Capture the cell that displays the provided text and extract its [x, y] central coordinate. 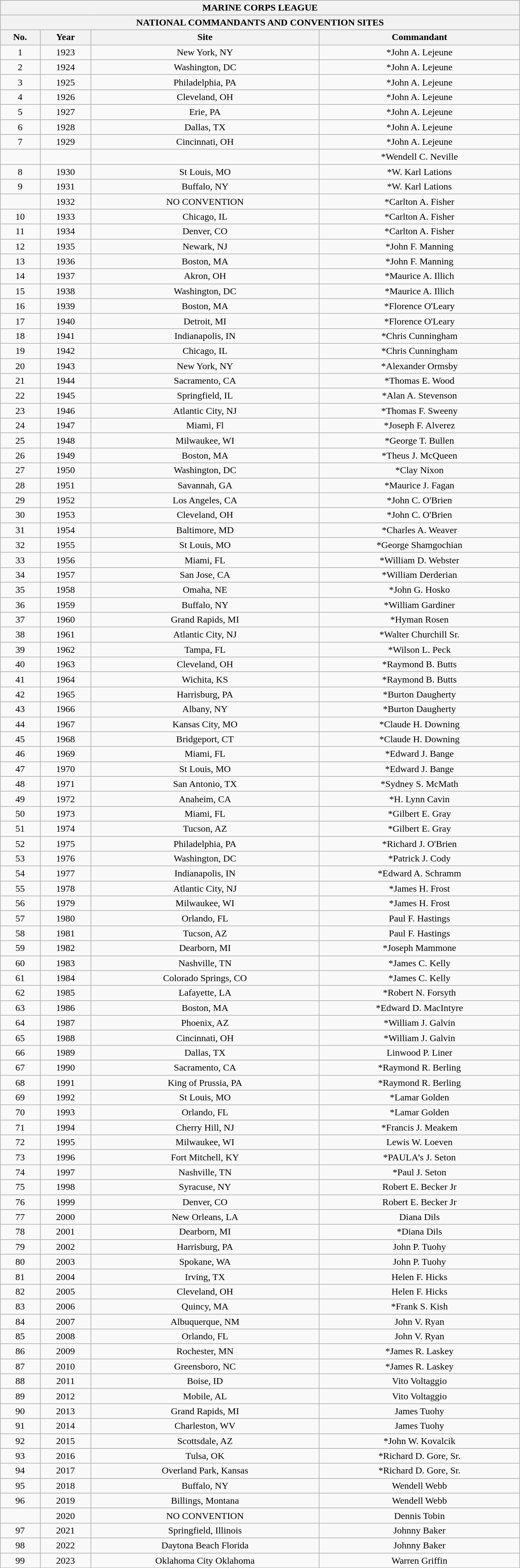
2002 [65, 1247]
*Wendell C. Neville [419, 157]
New Orleans, LA [205, 1217]
63 [20, 1008]
Irving, TX [205, 1277]
Fort Mitchell, KY [205, 1157]
1931 [65, 187]
Syracuse, NY [205, 1187]
2000 [65, 1217]
1963 [65, 665]
*Paul J. Seton [419, 1172]
82 [20, 1291]
1942 [65, 351]
Savannah, GA [205, 485]
1997 [65, 1172]
9 [20, 187]
Los Angeles, CA [205, 500]
Diana Dils [419, 1217]
2020 [65, 1515]
13 [20, 261]
1926 [65, 97]
83 [20, 1306]
57 [20, 918]
90 [20, 1411]
Year [65, 37]
28 [20, 485]
*Wilson L. Peck [419, 650]
1989 [65, 1053]
*Thomas E. Wood [419, 381]
1978 [65, 889]
Springfield, Illinois [205, 1530]
43 [20, 709]
Anaheim, CA [205, 799]
1996 [65, 1157]
50 [20, 814]
3 [20, 82]
1946 [65, 411]
29 [20, 500]
64 [20, 1023]
Colorado Springs, CO [205, 978]
2017 [65, 1471]
Phoenix, AZ [205, 1023]
2013 [65, 1411]
97 [20, 1530]
54 [20, 874]
1953 [65, 515]
2012 [65, 1396]
1991 [65, 1082]
*Edward D. MacIntyre [419, 1008]
1984 [65, 978]
1962 [65, 650]
1990 [65, 1067]
73 [20, 1157]
Newark, NJ [205, 246]
71 [20, 1127]
Wichita, KS [205, 679]
Tulsa, OK [205, 1456]
*Frank S. Kish [419, 1306]
*Thomas F. Sweeny [419, 411]
22 [20, 396]
*Charles A. Weaver [419, 530]
1987 [65, 1023]
46 [20, 754]
1994 [65, 1127]
Overland Park, Kansas [205, 1471]
*Walter Churchill Sr. [419, 635]
MARINE CORPS LEAGUE [260, 7]
15 [20, 291]
17 [20, 321]
1939 [65, 306]
44 [20, 724]
92 [20, 1441]
1945 [65, 396]
2016 [65, 1456]
2023 [65, 1560]
1949 [65, 455]
1972 [65, 799]
1988 [65, 1038]
53 [20, 859]
81 [20, 1277]
1977 [65, 874]
76 [20, 1202]
2014 [65, 1426]
1924 [65, 67]
*William Derderian [419, 575]
1929 [65, 142]
Baltimore, MD [205, 530]
94 [20, 1471]
21 [20, 381]
*Patrick J. Cody [419, 859]
23 [20, 411]
1950 [65, 470]
59 [20, 948]
*Sydney S. McMath [419, 784]
61 [20, 978]
40 [20, 665]
52 [20, 844]
*Edward A. Schramm [419, 874]
32 [20, 545]
2019 [65, 1501]
1969 [65, 754]
1937 [65, 276]
84 [20, 1322]
Miami, Fl [205, 426]
36 [20, 605]
74 [20, 1172]
Billings, Montana [205, 1501]
1980 [65, 918]
1970 [65, 769]
1935 [65, 246]
87 [20, 1366]
67 [20, 1067]
38 [20, 635]
*Maurice J. Fagan [419, 485]
1933 [65, 217]
14 [20, 276]
7 [20, 142]
45 [20, 739]
1952 [65, 500]
1964 [65, 679]
1979 [65, 903]
30 [20, 515]
1960 [65, 620]
*William D. Webster [419, 560]
Tampa, FL [205, 650]
Charleston, WV [205, 1426]
Omaha, NE [205, 590]
Daytona Beach Florida [205, 1545]
1947 [65, 426]
*Diana Dils [419, 1232]
Albuquerque, NM [205, 1322]
47 [20, 769]
85 [20, 1337]
*John G. Hosko [419, 590]
48 [20, 784]
1959 [65, 605]
1948 [65, 441]
42 [20, 694]
1998 [65, 1187]
1934 [65, 231]
1 [20, 52]
24 [20, 426]
2001 [65, 1232]
No. [20, 37]
1923 [65, 52]
35 [20, 590]
25 [20, 441]
1974 [65, 829]
86 [20, 1351]
2022 [65, 1545]
*Joseph F. Alverez [419, 426]
1941 [65, 336]
77 [20, 1217]
37 [20, 620]
93 [20, 1456]
51 [20, 829]
20 [20, 366]
Lewis W. Loeven [419, 1142]
1985 [65, 993]
33 [20, 560]
2007 [65, 1322]
5 [20, 112]
1986 [65, 1008]
*Richard J. O'Brien [419, 844]
58 [20, 933]
1967 [65, 724]
Mobile, AL [205, 1396]
2 [20, 67]
1975 [65, 844]
1965 [65, 694]
2005 [65, 1291]
Akron, OH [205, 276]
Erie, PA [205, 112]
Quincy, MA [205, 1306]
98 [20, 1545]
55 [20, 889]
1940 [65, 321]
1993 [65, 1113]
78 [20, 1232]
66 [20, 1053]
1955 [65, 545]
1936 [65, 261]
88 [20, 1381]
1971 [65, 784]
1957 [65, 575]
75 [20, 1187]
60 [20, 963]
1943 [65, 366]
1999 [65, 1202]
1928 [65, 127]
*Clay Nixon [419, 470]
2018 [65, 1486]
*Joseph Mammone [419, 948]
56 [20, 903]
11 [20, 231]
8 [20, 172]
*Theus J. McQueen [419, 455]
San Antonio, TX [205, 784]
2003 [65, 1262]
1995 [65, 1142]
Spokane, WA [205, 1262]
1958 [65, 590]
80 [20, 1262]
2010 [65, 1366]
1983 [65, 963]
*PAULA’s J. Seton [419, 1157]
*Alexander Ormsby [419, 366]
1951 [65, 485]
39 [20, 650]
1932 [65, 202]
68 [20, 1082]
*John W. Kovalcik [419, 1441]
49 [20, 799]
*William Gardiner [419, 605]
96 [20, 1501]
19 [20, 351]
79 [20, 1247]
4 [20, 97]
2004 [65, 1277]
*Alan A. Stevenson [419, 396]
10 [20, 217]
Lafayette, LA [205, 993]
1981 [65, 933]
99 [20, 1560]
*Robert N. Forsyth [419, 993]
89 [20, 1396]
Kansas City, MO [205, 724]
Warren Griffin [419, 1560]
Scottsdale, AZ [205, 1441]
King of Prussia, PA [205, 1082]
1982 [65, 948]
*George Shamgochian [419, 545]
2008 [65, 1337]
1956 [65, 560]
72 [20, 1142]
2015 [65, 1441]
16 [20, 306]
2006 [65, 1306]
*George T. Bullen [419, 441]
Springfield, IL [205, 396]
1973 [65, 814]
Greensboro, NC [205, 1366]
Dennis Tobin [419, 1515]
18 [20, 336]
12 [20, 246]
95 [20, 1486]
6 [20, 127]
1966 [65, 709]
31 [20, 530]
1930 [65, 172]
2021 [65, 1530]
Rochester, MN [205, 1351]
Site [205, 37]
91 [20, 1426]
41 [20, 679]
*Hyman Rosen [419, 620]
San Jose, CA [205, 575]
Boise, ID [205, 1381]
1961 [65, 635]
*H. Lynn Cavin [419, 799]
1976 [65, 859]
Commandant [419, 37]
*Francis J. Meakem [419, 1127]
2011 [65, 1381]
70 [20, 1113]
Detroit, MI [205, 321]
62 [20, 993]
1944 [65, 381]
65 [20, 1038]
27 [20, 470]
Oklahoma City Oklahoma [205, 1560]
1954 [65, 530]
1968 [65, 739]
1992 [65, 1098]
2009 [65, 1351]
26 [20, 455]
69 [20, 1098]
1927 [65, 112]
1925 [65, 82]
34 [20, 575]
Bridgeport, CT [205, 739]
Cherry Hill, NJ [205, 1127]
Albany, NY [205, 709]
1938 [65, 291]
NATIONAL COMMANDANTS AND CONVENTION SITES [260, 22]
Linwood P. Liner [419, 1053]
